Search for the cell housing the specified text and yield its [x, y] center coordinate. 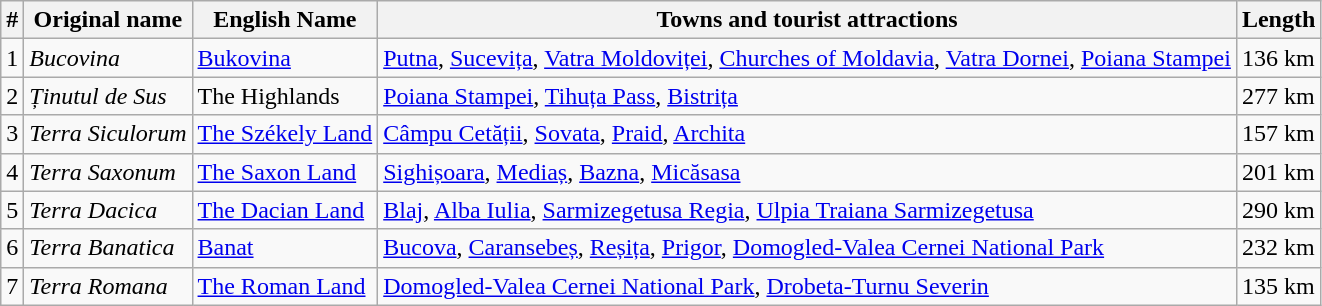
Banat [285, 248]
The Saxon Land [285, 172]
201 km [1278, 172]
5 [12, 210]
7 [12, 286]
136 km [1278, 58]
The Dacian Land [285, 210]
4 [12, 172]
Terra Dacica [108, 210]
Length [1278, 20]
Domogled-Valea Cernei National Park, Drobeta-Turnu Severin [808, 286]
Sighișoara, Mediaș, Bazna, Micăsasa [808, 172]
277 km [1278, 96]
Ținutul de Sus [108, 96]
2 [12, 96]
135 km [1278, 286]
3 [12, 134]
The Roman Land [285, 286]
Câmpu Cetății, Sovata, Praid, Archita [808, 134]
Bucovina [108, 58]
Poiana Stampei, Tihuța Pass, Bistrița [808, 96]
Bukovina [285, 58]
1 [12, 58]
157 km [1278, 134]
Putna, Sucevița, Vatra Moldoviței, Churches of Moldavia, Vatra Dornei, Poiana Stampei [808, 58]
Terra Saxonum [108, 172]
The Székely Land [285, 134]
Blaj, Alba Iulia, Sarmizegetusa Regia, Ulpia Traiana Sarmizegetusa [808, 210]
Original name [108, 20]
6 [12, 248]
232 km [1278, 248]
Terra Siculorum [108, 134]
Terra Banatica [108, 248]
Terra Romana [108, 286]
# [12, 20]
290 km [1278, 210]
Towns and tourist attractions [808, 20]
English Name [285, 20]
Bucova, Caransebeș, Reșița, Prigor, Domogled-Valea Cernei National Park [808, 248]
The Highlands [285, 96]
